Capture the cell that displays the provided text and extract its [X, Y] central coordinate. 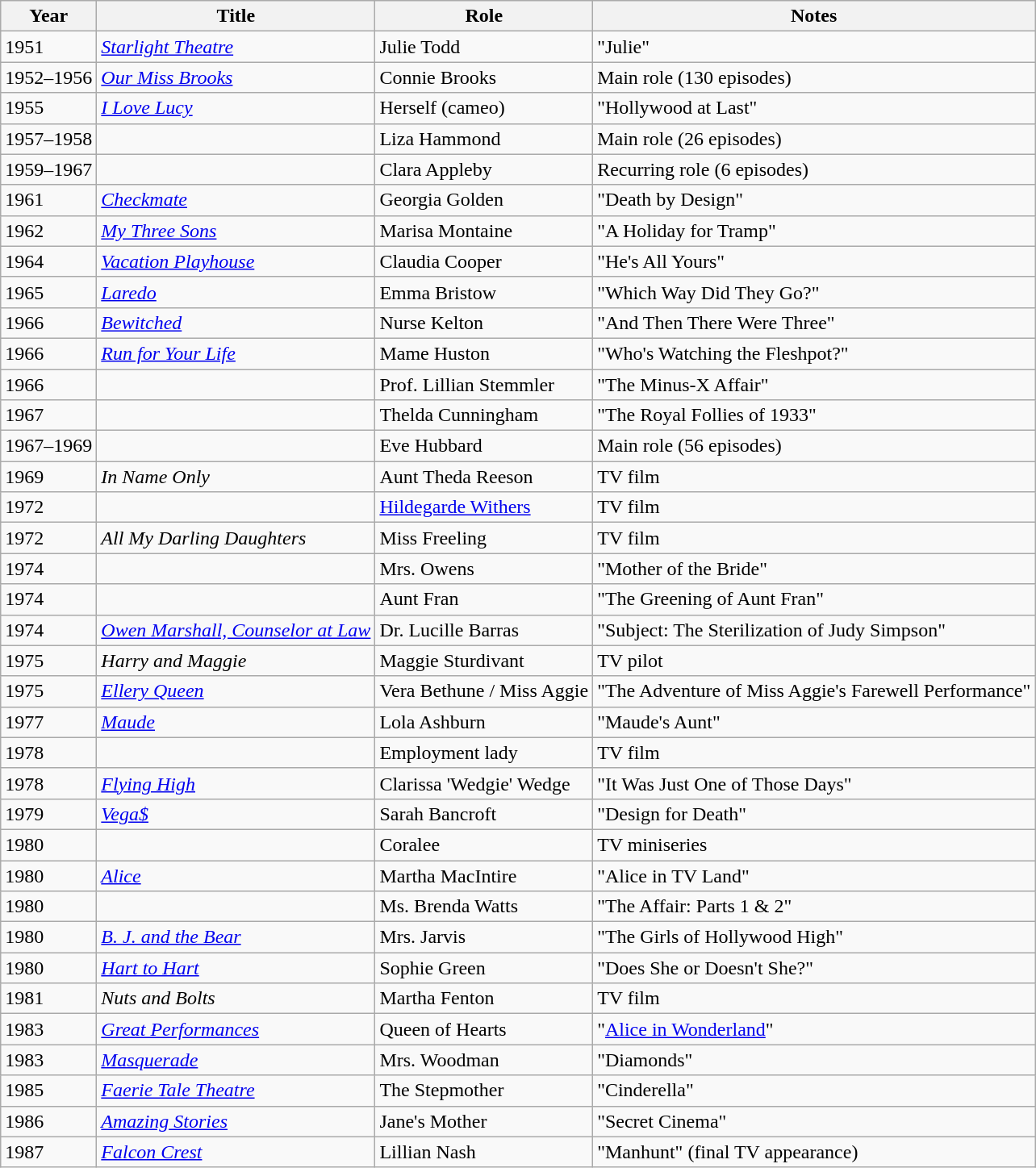
Coralee [484, 845]
Hildegarde Withers [484, 507]
1986 [48, 1121]
"Design for Death" [814, 814]
Checkmate [236, 200]
1987 [48, 1152]
Mrs. Woodman [484, 1060]
I Love Lucy [236, 108]
Laredo [236, 292]
TV pilot [814, 661]
Martha MacIntire [484, 875]
"Diamonds" [814, 1060]
Masquerade [236, 1060]
"Hollywood at Last" [814, 108]
Vacation Playhouse [236, 261]
TV miniseries [814, 845]
"Maude's Aunt" [814, 722]
Lillian Nash [484, 1152]
Mame Huston [484, 353]
Notes [814, 16]
1959–1967 [48, 169]
Georgia Golden [484, 200]
"Who's Watching the Fleshpot?" [814, 353]
Ellery Queen [236, 691]
Alice [236, 875]
Liza Hammond [484, 139]
1955 [48, 108]
Thelda Cunningham [484, 415]
1962 [48, 231]
Falcon Crest [236, 1152]
Mrs. Owens [484, 569]
Hart to Hart [236, 968]
1961 [48, 200]
Herself (cameo) [484, 108]
"Alice in Wonderland" [814, 1029]
Mrs. Jarvis [484, 937]
Sophie Green [484, 968]
1967 [48, 415]
Run for Your Life [236, 353]
Harry and Maggie [236, 661]
"The Adventure of Miss Aggie's Farewell Performance" [814, 691]
Dr. Lucille Barras [484, 630]
1977 [48, 722]
Starlight Theatre [236, 47]
All My Darling Daughters [236, 538]
Lola Ashburn [484, 722]
1965 [48, 292]
Aunt Theda Reeson [484, 477]
Julie Todd [484, 47]
Marisa Montaine [484, 231]
"Cinderella" [814, 1091]
In Name Only [236, 477]
Connie Brooks [484, 77]
Main role (26 episodes) [814, 139]
Maude [236, 722]
The Stepmother [484, 1091]
Flying High [236, 783]
1979 [48, 814]
"Mother of the Bride" [814, 569]
Employment lady [484, 753]
"He's All Yours" [814, 261]
Aunt Fran [484, 599]
"A Holiday for Tramp" [814, 231]
"The Minus-X Affair" [814, 385]
Nuts and Bolts [236, 999]
Recurring role (6 episodes) [814, 169]
Sarah Bancroft [484, 814]
"The Greening of Aunt Fran" [814, 599]
Nurse Kelton [484, 323]
Bewitched [236, 323]
Maggie Sturdivant [484, 661]
"Does She or Doesn't She?" [814, 968]
"The Girls of Hollywood High" [814, 937]
Our Miss Brooks [236, 77]
Great Performances [236, 1029]
1985 [48, 1091]
Miss Freeling [484, 538]
Vera Bethune / Miss Aggie [484, 691]
My Three Sons [236, 231]
"Subject: The Sterilization of Judy Simpson" [814, 630]
1957–1958 [48, 139]
"Which Way Did They Go?" [814, 292]
Main role (130 episodes) [814, 77]
Title [236, 16]
1967–1969 [48, 446]
Faerie Tale Theatre [236, 1091]
Vega$ [236, 814]
Prof. Lillian Stemmler [484, 385]
Amazing Stories [236, 1121]
B. J. and the Bear [236, 937]
Eve Hubbard [484, 446]
1981 [48, 999]
"The Affair: Parts 1 & 2" [814, 907]
Year [48, 16]
Clara Appleby [484, 169]
1951 [48, 47]
"It Was Just One of Those Days" [814, 783]
Role [484, 16]
"Julie" [814, 47]
"Manhunt" (final TV appearance) [814, 1152]
Queen of Hearts [484, 1029]
1964 [48, 261]
Main role (56 episodes) [814, 446]
Claudia Cooper [484, 261]
Clarissa 'Wedgie' Wedge [484, 783]
Owen Marshall, Counselor at Law [236, 630]
"And Then There Were Three" [814, 323]
Jane's Mother [484, 1121]
Emma Bristow [484, 292]
Martha Fenton [484, 999]
Ms. Brenda Watts [484, 907]
"The Royal Follies of 1933" [814, 415]
1952–1956 [48, 77]
"Alice in TV Land" [814, 875]
"Death by Design" [814, 200]
1969 [48, 477]
"Secret Cinema" [814, 1121]
